Detect which cell encompasses the target text, then output its [x, y] center coordinate. 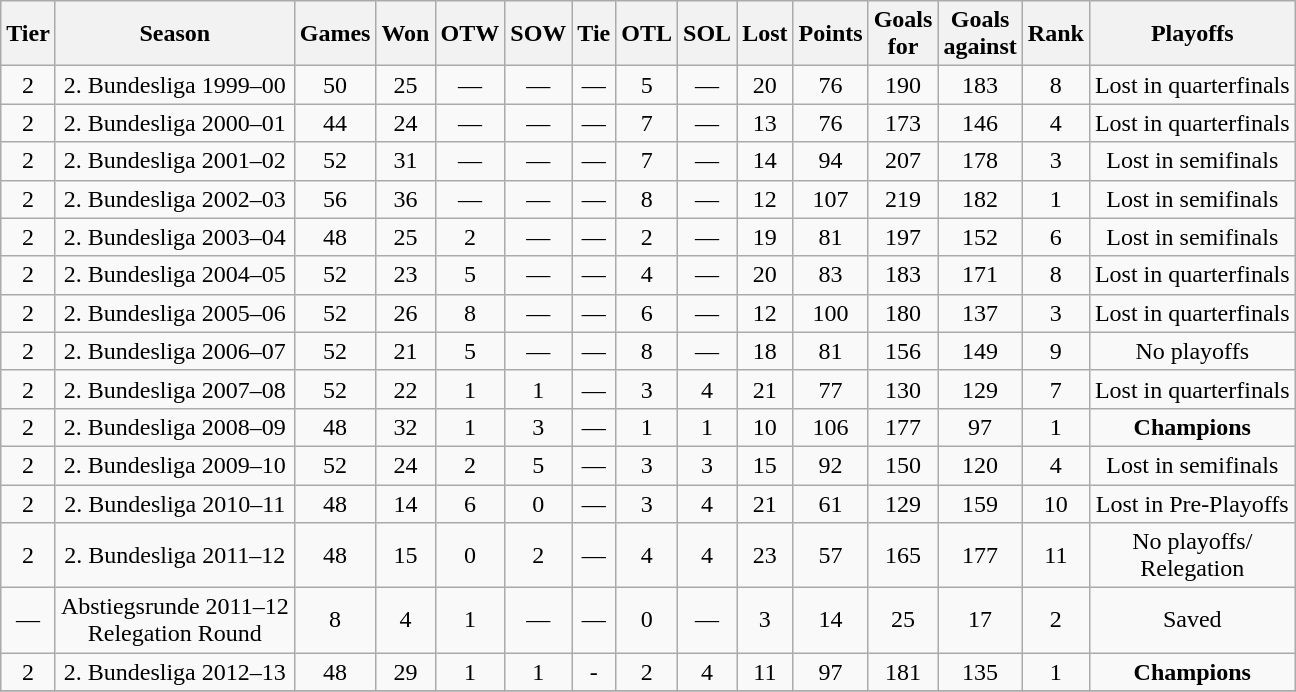
2. Bundesliga 2008–09 [174, 427]
Goalsagainst [980, 34]
Abstiegsrunde 2011–12Relegation Round [174, 620]
171 [980, 275]
137 [980, 313]
Playoffs [1192, 34]
207 [903, 161]
Goalsfor [903, 34]
9 [1056, 351]
- [594, 672]
2. Bundesliga 2001–02 [174, 161]
2. Bundesliga 2006–07 [174, 351]
77 [830, 389]
19 [765, 237]
149 [980, 351]
Tie [594, 34]
156 [903, 351]
150 [903, 465]
182 [980, 199]
173 [903, 123]
Lost in Pre-Playoffs [1192, 503]
36 [406, 199]
No playoffs/Relegation [1192, 556]
13 [765, 123]
OTL [647, 34]
No playoffs [1192, 351]
Points [830, 34]
120 [980, 465]
57 [830, 556]
29 [406, 672]
56 [335, 199]
22 [406, 389]
Season [174, 34]
2. Bundesliga 2003–04 [174, 237]
180 [903, 313]
130 [903, 389]
32 [406, 427]
2. Bundesliga 2005–06 [174, 313]
135 [980, 672]
107 [830, 199]
31 [406, 161]
106 [830, 427]
92 [830, 465]
SOL [708, 34]
2. Bundesliga 2007–08 [174, 389]
2. Bundesliga 1999–00 [174, 85]
OTW [470, 34]
190 [903, 85]
181 [903, 672]
2. Bundesliga 2011–12 [174, 556]
26 [406, 313]
50 [335, 85]
2. Bundesliga 2002–03 [174, 199]
2. Bundesliga 2010–11 [174, 503]
219 [903, 199]
Rank [1056, 34]
2. Bundesliga 2004–05 [174, 275]
94 [830, 161]
Won [406, 34]
2. Bundesliga 2009–10 [174, 465]
165 [903, 556]
159 [980, 503]
Saved [1192, 620]
17 [980, 620]
18 [765, 351]
Lost [765, 34]
2. Bundesliga 2000–01 [174, 123]
2. Bundesliga 2012–13 [174, 672]
83 [830, 275]
61 [830, 503]
SOW [538, 34]
Games [335, 34]
Tier [28, 34]
44 [335, 123]
178 [980, 161]
100 [830, 313]
197 [903, 237]
152 [980, 237]
146 [980, 123]
